Scan for the cell matching the given text and deliver its [x, y] coordinate at center. 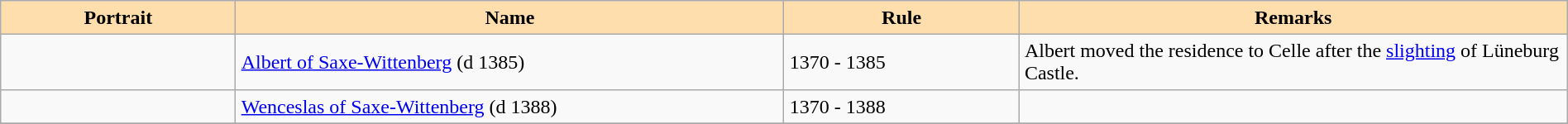
Remarks [1293, 17]
Albert moved the residence to Celle after the slighting of Lüneburg Castle. [1293, 62]
Wenceslas of Saxe-Wittenberg (d 1388) [509, 107]
Rule [901, 17]
Name [509, 17]
1370 - 1385 [901, 62]
Portrait [118, 17]
1370 - 1388 [901, 107]
Albert of Saxe-Wittenberg (d 1385) [509, 62]
